Return the (X, Y) coordinate for the center point of the cell that contains the specified text.  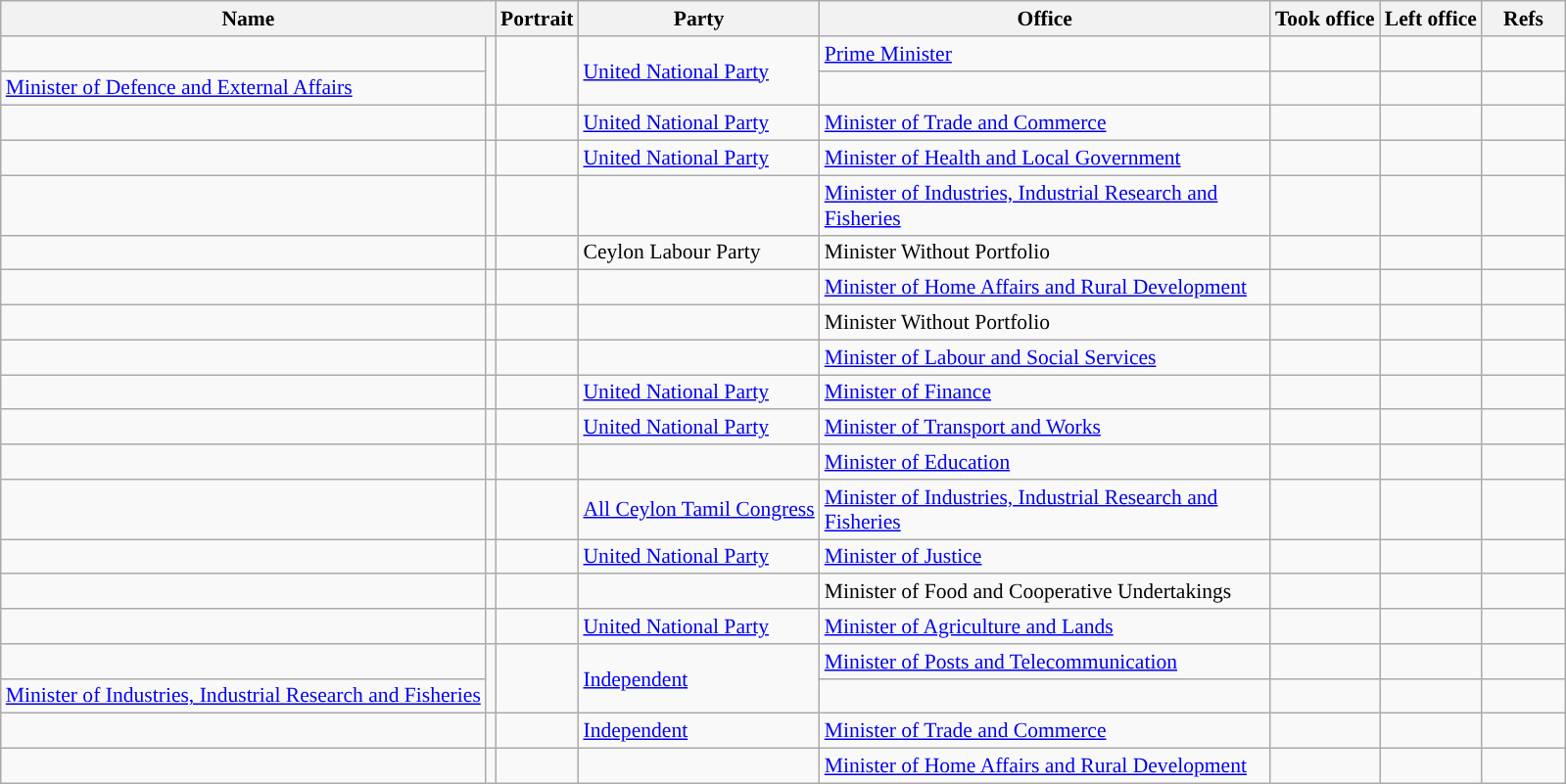
Minister of Posts and Telecommunication (1045, 662)
Minister of Education (1045, 462)
Party (698, 19)
Minister of Agriculture and Lands (1045, 626)
Minister of Labour and Social Services (1045, 357)
Refs (1524, 19)
Took office (1325, 19)
Prime Minister (1045, 54)
Ceylon Labour Party (698, 253)
Minister of Transport and Works (1045, 428)
Portrait (537, 19)
Minister of Justice (1045, 557)
Left office (1431, 19)
Name (249, 19)
Office (1045, 19)
Minister of Finance (1045, 392)
Minister of Health and Local Government (1045, 159)
Minister of Food and Cooperative Undertakings (1045, 592)
Minister of Defence and External Affairs (243, 88)
All Ceylon Tamil Congress (698, 509)
